From the cell containing the given text, extract its center point as [X, Y] coordinate. 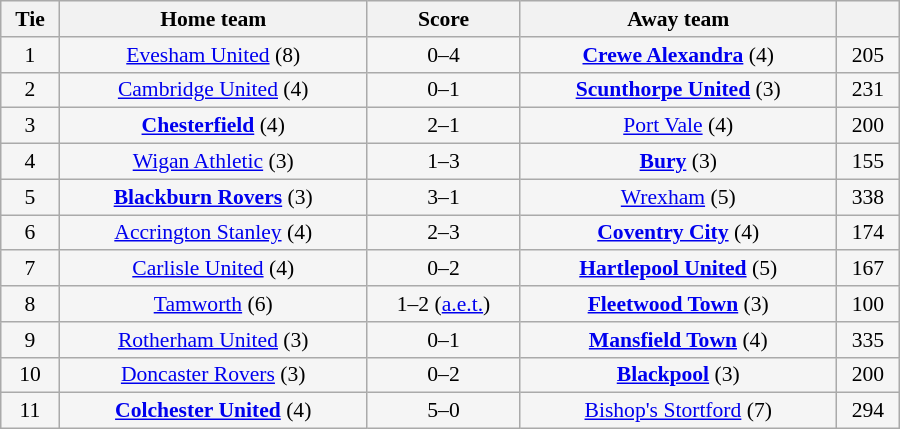
11 [30, 411]
0–4 [444, 55]
Away team [678, 19]
338 [868, 197]
Wrexham (5) [678, 197]
231 [868, 90]
1–2 (a.e.t.) [444, 304]
294 [868, 411]
155 [868, 162]
Bishop's Stortford (7) [678, 411]
100 [868, 304]
Colchester United (4) [213, 411]
Accrington Stanley (4) [213, 233]
9 [30, 340]
Blackburn Rovers (3) [213, 197]
Evesham United (8) [213, 55]
Blackpool (3) [678, 375]
2–1 [444, 126]
Bury (3) [678, 162]
Tamworth (6) [213, 304]
6 [30, 233]
3–1 [444, 197]
2 [30, 90]
335 [868, 340]
Wigan Athletic (3) [213, 162]
10 [30, 375]
5 [30, 197]
174 [868, 233]
Fleetwood Town (3) [678, 304]
1 [30, 55]
205 [868, 55]
Port Vale (4) [678, 126]
Hartlepool United (5) [678, 269]
Coventry City (4) [678, 233]
Home team [213, 19]
3 [30, 126]
4 [30, 162]
Mansfield Town (4) [678, 340]
5–0 [444, 411]
Rotherham United (3) [213, 340]
Scunthorpe United (3) [678, 90]
8 [30, 304]
Doncaster Rovers (3) [213, 375]
1–3 [444, 162]
Chesterfield (4) [213, 126]
Tie [30, 19]
7 [30, 269]
Cambridge United (4) [213, 90]
167 [868, 269]
Carlisle United (4) [213, 269]
Score [444, 19]
2–3 [444, 233]
Crewe Alexandra (4) [678, 55]
